Extract the (x, y) coordinate from the center of the cell holding the provided text.  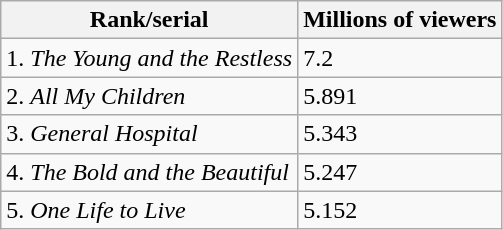
5.891 (400, 96)
5.152 (400, 210)
7.2 (400, 58)
Millions of viewers (400, 20)
5.247 (400, 172)
5. One Life to Live (150, 210)
2. All My Children (150, 96)
3. General Hospital (150, 134)
4. The Bold and the Beautiful (150, 172)
5.343 (400, 134)
Rank/serial (150, 20)
1. The Young and the Restless (150, 58)
